From the cell containing the given text, extract its center point as [x, y] coordinate. 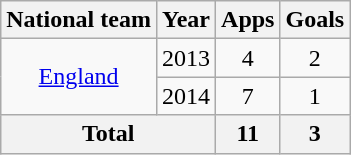
England [79, 77]
1 [315, 96]
2 [315, 58]
2013 [186, 58]
2014 [186, 96]
4 [248, 58]
Goals [315, 20]
11 [248, 134]
Year [186, 20]
7 [248, 96]
Total [108, 134]
3 [315, 134]
Apps [248, 20]
National team [79, 20]
